Detect which cell encompasses the target text, then output its [x, y] center coordinate. 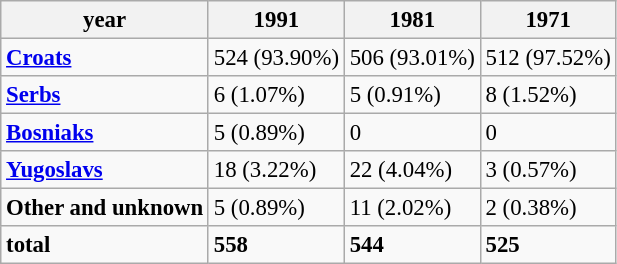
1981 [412, 20]
5 (0.91%) [412, 95]
Yugoslavs [105, 170]
11 (2.02%) [412, 208]
Bosniaks [105, 133]
3 (0.57%) [548, 170]
524 (93.90%) [276, 58]
year [105, 20]
total [105, 245]
8 (1.52%) [548, 95]
512 (97.52%) [548, 58]
18 (3.22%) [276, 170]
506 (93.01%) [412, 58]
6 (1.07%) [276, 95]
1991 [276, 20]
558 [276, 245]
544 [412, 245]
1971 [548, 20]
Other and unknown [105, 208]
22 (4.04%) [412, 170]
Serbs [105, 95]
2 (0.38%) [548, 208]
Croats [105, 58]
525 [548, 245]
